Capture the cell that displays the provided text and extract its (x, y) central coordinate. 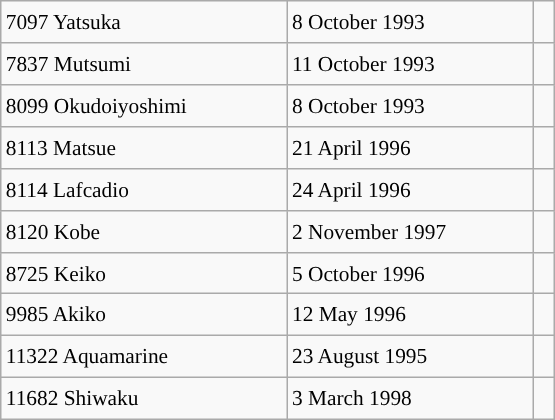
11322 Aquamarine (144, 357)
7837 Mutsumi (144, 64)
24 April 1996 (410, 189)
8113 Matsue (144, 148)
12 May 1996 (410, 315)
11 October 1993 (410, 64)
8725 Keiko (144, 273)
8120 Kobe (144, 231)
21 April 1996 (410, 148)
7097 Yatsuka (144, 22)
11682 Shiwaku (144, 399)
23 August 1995 (410, 357)
2 November 1997 (410, 231)
5 October 1996 (410, 273)
3 March 1998 (410, 399)
8099 Okudoiyoshimi (144, 106)
9985 Akiko (144, 315)
8114 Lafcadio (144, 189)
